Return the (x, y) coordinate for the center point of the cell that contains the specified text.  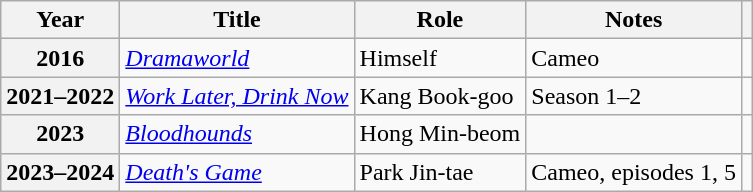
Dramaworld (237, 58)
Himself (440, 58)
2023–2024 (60, 172)
Notes (634, 20)
Park Jin-tae (440, 172)
Work Later, Drink Now (237, 96)
Hong Min-beom (440, 134)
Title (237, 20)
Bloodhounds (237, 134)
Season 1–2 (634, 96)
Cameo (634, 58)
Death's Game (237, 172)
Kang Book-goo (440, 96)
2023 (60, 134)
Role (440, 20)
2016 (60, 58)
2021–2022 (60, 96)
Cameo, episodes 1, 5 (634, 172)
Year (60, 20)
